Return (X, Y) of the center of cell containing provided text 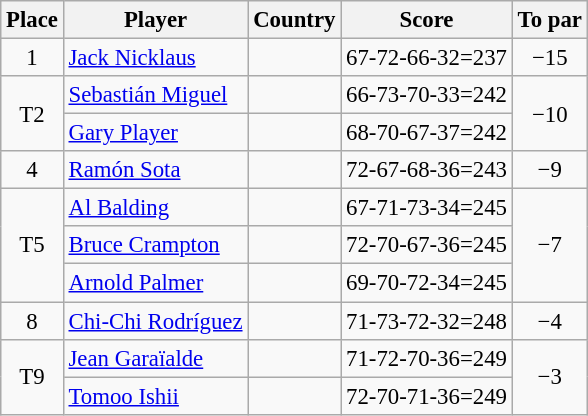
4 (32, 170)
Place (32, 20)
T9 (32, 376)
Tomoo Ishii (156, 396)
71-72-70-36=249 (427, 358)
69-70-72-34=245 (427, 283)
Country (294, 20)
Score (427, 20)
Al Balding (156, 208)
68-70-67-37=242 (427, 133)
Arnold Palmer (156, 283)
66-73-70-33=242 (427, 95)
72-70-67-36=245 (427, 245)
67-72-66-32=237 (427, 58)
1 (32, 58)
8 (32, 321)
−15 (550, 58)
To par (550, 20)
Jean Garaïalde (156, 358)
71-73-72-32=248 (427, 321)
Player (156, 20)
Ramón Sota (156, 170)
Gary Player (156, 133)
Jack Nicklaus (156, 58)
T2 (32, 114)
−9 (550, 170)
Sebastián Miguel (156, 95)
Chi-Chi Rodríguez (156, 321)
−7 (550, 246)
72-70-71-36=249 (427, 396)
−3 (550, 376)
67-71-73-34=245 (427, 208)
T5 (32, 246)
Bruce Crampton (156, 245)
−10 (550, 114)
−4 (550, 321)
72-67-68-36=243 (427, 170)
